Scan for the cell matching the given text and deliver its (x, y) coordinate at center. 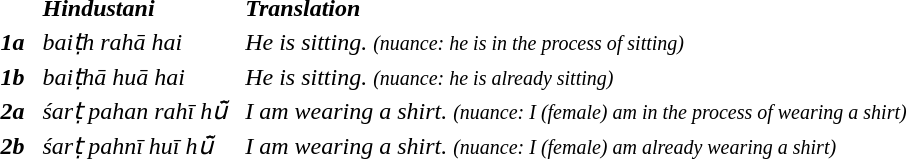
baiṭhā huā hai (135, 76)
baiṭh rahā hai (135, 42)
śarṭ pahan rahī hū̃ (135, 111)
